Return [X, Y] of the center of cell containing provided text 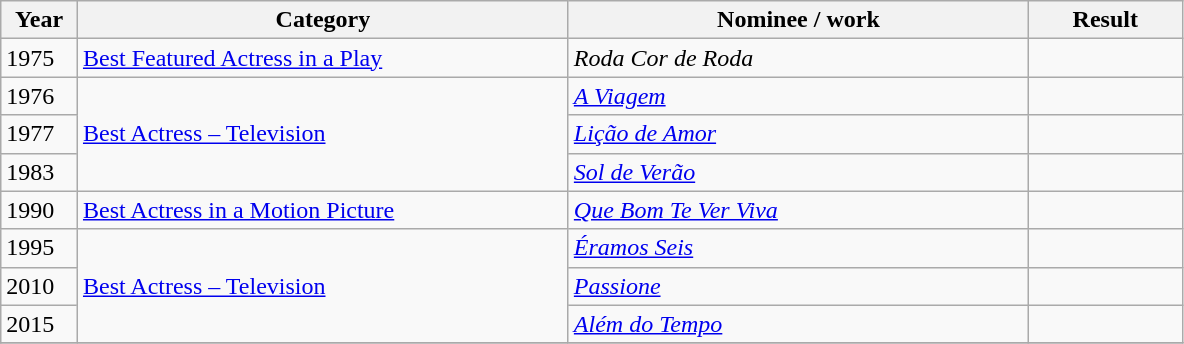
Best Actress in a Motion Picture [322, 210]
Roda Cor de Roda [798, 58]
A Viagem [798, 96]
1995 [40, 248]
Lição de Amor [798, 134]
Além do Tempo [798, 324]
Nominee / work [798, 20]
Result [1106, 20]
2010 [40, 286]
Que Bom Te Ver Viva [798, 210]
Éramos Seis [798, 248]
Category [322, 20]
1977 [40, 134]
Best Featured Actress in a Play [322, 58]
Sol de Verão [798, 172]
2015 [40, 324]
1975 [40, 58]
Passione [798, 286]
1983 [40, 172]
1990 [40, 210]
1976 [40, 96]
Year [40, 20]
